Find where the given text appears and provide that cell's center as [X, Y] coordinate. 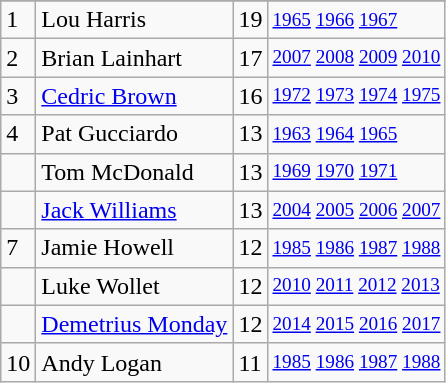
1965 1966 1967 [356, 20]
Demetrius Monday [134, 324]
1969 1970 1971 [356, 172]
7 [18, 248]
Tom McDonald [134, 172]
Cedric Brown [134, 96]
2014 2015 2016 2017 [356, 324]
1 [18, 20]
2010 2011 2012 2013 [356, 286]
Lou Harris [134, 20]
1963 1964 1965 [356, 134]
Jack Williams [134, 210]
3 [18, 96]
17 [250, 58]
Pat Gucciardo [134, 134]
Andy Logan [134, 362]
Brian Lainhart [134, 58]
1972 1973 1974 1975 [356, 96]
2 [18, 58]
Jamie Howell [134, 248]
2004 2005 2006 2007 [356, 210]
10 [18, 362]
4 [18, 134]
2007 2008 2009 2010 [356, 58]
16 [250, 96]
Luke Wollet [134, 286]
11 [250, 362]
19 [250, 20]
